Find where the given text appears and provide that cell's center as (x, y) coordinate. 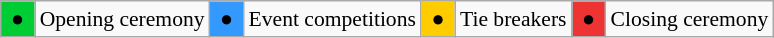
Tie breakers (514, 19)
Event competitions (332, 19)
Closing ceremony (690, 19)
Opening ceremony (122, 19)
